Identify which cell holds the provided text, then report its (x, y) central coordinate. 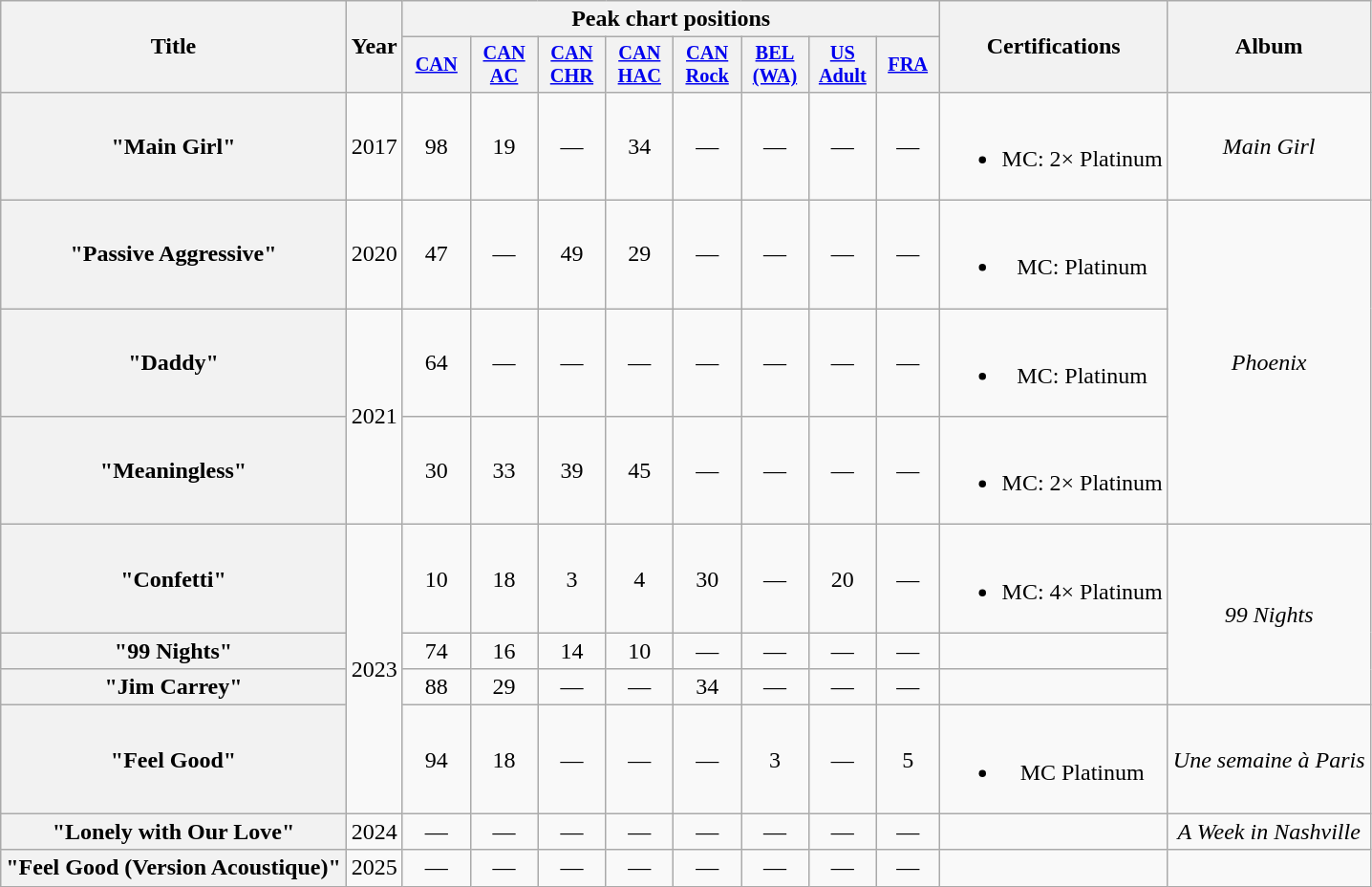
Main Girl (1269, 145)
CAN HAC (640, 65)
"Main Girl" (174, 145)
14 (571, 651)
94 (436, 759)
CAN AC (504, 65)
64 (436, 363)
"Jim Carrey" (174, 687)
Une semaine à Paris (1269, 759)
"Feel Good" (174, 759)
Phoenix (1269, 363)
33 (504, 470)
47 (436, 254)
CAN CHR (571, 65)
Certifications (1053, 47)
74 (436, 651)
19 (504, 145)
2020 (375, 254)
BEL(WA) (776, 65)
4 (640, 579)
20 (843, 579)
CAN Rock (707, 65)
Peak chart positions (671, 19)
Album (1269, 47)
MC Platinum (1053, 759)
FRA (908, 65)
"Lonely with Our Love" (174, 832)
16 (504, 651)
99 Nights (1269, 616)
USAdult (843, 65)
49 (571, 254)
2025 (375, 868)
"Passive Aggressive" (174, 254)
98 (436, 145)
"Meaningless" (174, 470)
2024 (375, 832)
5 (908, 759)
"Daddy" (174, 363)
2017 (375, 145)
2023 (375, 669)
Year (375, 47)
88 (436, 687)
"99 Nights" (174, 651)
39 (571, 470)
MC: 4× Platinum (1053, 579)
2021 (375, 417)
"Confetti" (174, 579)
A Week in Nashville (1269, 832)
45 (640, 470)
CAN (436, 65)
Title (174, 47)
"Feel Good (Version Acoustique)" (174, 868)
